Determine the (X, Y) coordinate at the center of the cell enclosing the given text.  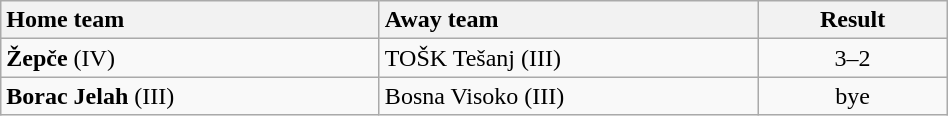
Away team (568, 20)
Bosna Visoko (III) (568, 96)
TOŠK Tešanj (III) (568, 58)
Borac Jelah (III) (190, 96)
Žepče (IV) (190, 58)
Home team (190, 20)
3–2 (852, 58)
Result (852, 20)
bye (852, 96)
